Identify which cell holds the provided text, then report its [X, Y] central coordinate. 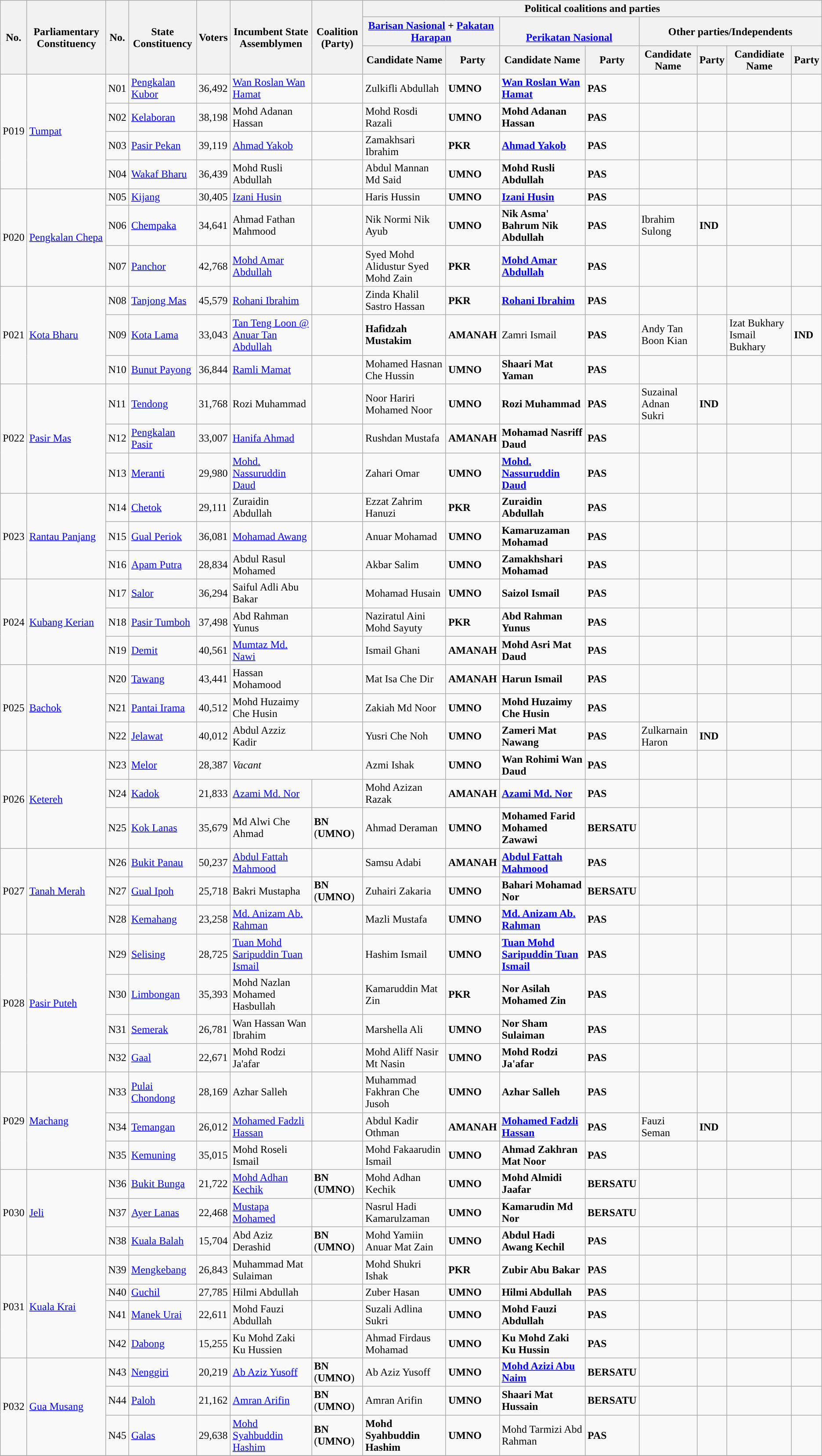
N28 [117, 920]
35,015 [213, 1155]
N07 [117, 266]
Hafidzah Mustakim [404, 335]
Nor Sham Sulaiman [542, 1029]
26,012 [213, 1126]
Kijang [162, 197]
Guchil [162, 1292]
N01 [117, 89]
Mohd Roseli Ismail [271, 1155]
45,579 [213, 301]
Demit [162, 650]
Pengkalan Chepa [66, 237]
Zamri Ismail [542, 335]
Meranti [162, 473]
N43 [117, 1373]
N29 [117, 954]
Saiful Adli Abu Bakar [271, 593]
Pengkalan Pasir [162, 438]
Mohd Aliff Nasir Mt Nasin [404, 1058]
Bachok [66, 707]
Pasir Mas [66, 438]
21,162 [213, 1401]
Muhammad Fakhran Che Jusoh [404, 1092]
N21 [117, 707]
30,405 [213, 197]
Kemuning [162, 1155]
Ezzat Zahrim Hanuzi [404, 508]
P027 [14, 891]
Pasir Puteh [66, 1003]
Akbar Salim [404, 565]
Kadok [162, 793]
N05 [117, 197]
39,119 [213, 146]
35,393 [213, 995]
Bahari Mohamad Nor [542, 891]
Temangan [162, 1126]
Zamakhshari Mohamad [542, 565]
Shaari Mat Hussain [542, 1401]
Political coalitions and parties [592, 9]
Pasir Tumboh [162, 622]
43,441 [213, 679]
N24 [117, 793]
N32 [117, 1058]
N10 [117, 369]
Mumtaz Md. Nawi [271, 650]
Azmi Ishak [404, 764]
Ahmad Firdaus Mohamad [404, 1344]
Pulai Chondong [162, 1092]
Izat Bukhary Ismail Bukhary [759, 335]
Rantau Panjang [66, 536]
Zubir Abu Bakar [542, 1270]
20,219 [213, 1373]
Ketereh [66, 799]
Md Alwi Che Ahmad [271, 828]
Nenggiri [162, 1373]
N27 [117, 891]
22,468 [213, 1213]
N31 [117, 1029]
Pasir Pekan [162, 146]
Tawang [162, 679]
Perikatan Nasional [569, 32]
Abdul Rasul Mohamed [271, 565]
40,012 [213, 736]
N22 [117, 736]
Abdul Azziz Kadir [271, 736]
Yusri Che Noh [404, 736]
State Constituency [162, 37]
N17 [117, 593]
Mohd Asri Mat Daud [542, 650]
Kubang Kerian [66, 622]
36,492 [213, 89]
15,704 [213, 1241]
Other parties/Independents [730, 32]
Gual Ipoh [162, 891]
N14 [117, 508]
Kota Lama [162, 335]
Suzali Adlina Sukri [404, 1315]
Naziratul Aini Mohd Sayuty [404, 622]
Kuala Krai [66, 1307]
34,641 [213, 225]
15,255 [213, 1344]
Marshella Ali [404, 1029]
Wakaf Bharu [162, 174]
22,611 [213, 1315]
Mohd Shukri Ishak [404, 1270]
Saizol Ismail [542, 593]
Kota Bharu [66, 335]
Abdul Hadi Awang Kechil [542, 1241]
36,439 [213, 174]
21,833 [213, 793]
N44 [117, 1401]
31,768 [213, 404]
N03 [117, 146]
38,198 [213, 117]
22,671 [213, 1058]
Zinda Khalil Sastro Hassan [404, 301]
P022 [14, 438]
Incumbent State Assemblymen [271, 37]
Ramli Mamat [271, 369]
Mazli Mustafa [404, 920]
Zamakhsari Ibrahim [404, 146]
28,169 [213, 1092]
Zakiah Md Noor [404, 707]
Bukit Bunga [162, 1184]
Harun Ismail [542, 679]
Panchor [162, 266]
Rushdan Mustafa [404, 438]
N04 [117, 174]
Ismail Ghani [404, 650]
N13 [117, 473]
N23 [117, 764]
Kemahang [162, 920]
Mohamad Husain [404, 593]
Pantai Irama [162, 707]
N18 [117, 622]
Nik Normi Nik Ayub [404, 225]
N38 [117, 1241]
Pengkalan Kubor [162, 89]
Zulkifli Abdullah [404, 89]
N39 [117, 1270]
Mohd Fakaarudin Ismail [404, 1155]
Fauzi Seman [668, 1126]
Andy Tan Boon Kian [668, 335]
P019 [14, 131]
37,498 [213, 622]
N41 [117, 1315]
26,781 [213, 1029]
28,387 [213, 764]
Mohamad Nasriff Daud [542, 438]
Abd Aziz Derashid [271, 1241]
50,237 [213, 862]
Abdul Kadir Othman [404, 1126]
Mustapa Mohamed [271, 1213]
N09 [117, 335]
Zulkarnain Haron [668, 736]
Tan Teng Loon @ Anuar Tan Abdullah [271, 335]
N35 [117, 1155]
Zuber Hasan [404, 1292]
Ahmad Deraman [404, 828]
N08 [117, 301]
Selising [162, 954]
Chetok [162, 508]
Mohamed Hasnan Che Hussin [404, 369]
Kamaruzaman Mohamad [542, 536]
Mohamed Farid Mohamed Zawawi [542, 828]
N40 [117, 1292]
Wan Rohimi Wan Daud [542, 764]
P020 [14, 237]
Ahmad Zakhran Mat Noor [542, 1155]
Zahari Omar [404, 473]
25,718 [213, 891]
Mohamad Awang [271, 536]
35,679 [213, 828]
N36 [117, 1184]
Anuar Mohamad [404, 536]
28,725 [213, 954]
Nor Asilah Mohamed Zin [542, 995]
P030 [14, 1213]
N45 [117, 1435]
P024 [14, 622]
N15 [117, 536]
Melor [162, 764]
Mengkebang [162, 1270]
Mohd Tarmizi Abd Rahman [542, 1435]
28,834 [213, 565]
N33 [117, 1092]
Galas [162, 1435]
Voters [213, 37]
N30 [117, 995]
Syed Mohd Alidustur Syed Mohd Zain [404, 266]
Mohd Rosdi Razali [404, 117]
Muhammad Mat Sulaiman [271, 1270]
N02 [117, 117]
P021 [14, 335]
40,512 [213, 707]
Mohd Nazlan Mohamed Hasbullah [271, 995]
Mat Isa Che Dir [404, 679]
N12 [117, 438]
Hashim Ismail [404, 954]
Limbongan [162, 995]
Bukit Panau [162, 862]
N20 [117, 679]
42,768 [213, 266]
P031 [14, 1307]
Bakri Mustapha [271, 891]
P032 [14, 1407]
P025 [14, 707]
Zameri Mat Nawang [542, 736]
Tanjong Mas [162, 301]
29,111 [213, 508]
Shaari Mat Yaman [542, 369]
Tendong [162, 404]
Wan Hassan Wan Ibrahim [271, 1029]
Paloh [162, 1401]
Noor Hariri Mohamed Noor [404, 404]
21,722 [213, 1184]
Coalition (Party) [337, 37]
Kok Lanas [162, 828]
Parliamentary Constituency [66, 37]
Tumpat [66, 131]
N37 [117, 1213]
P028 [14, 1003]
Bunut Payong [162, 369]
23,258 [213, 920]
Ku Mohd Zaki Ku Hussin [542, 1344]
N34 [117, 1126]
Barisan Nasional + Pakatan Harapan [431, 32]
27,785 [213, 1292]
Zuhairi Zakaria [404, 891]
P029 [14, 1121]
Gaal [162, 1058]
Gua Musang [66, 1407]
Samsu Adabi [404, 862]
Suzainal Adnan Sukri [668, 404]
Manek Urai [162, 1315]
33,043 [213, 335]
N11 [117, 404]
36,844 [213, 369]
Mohd Almidi Jaafar [542, 1184]
N42 [117, 1344]
Nasrul Hadi Kamarulzaman [404, 1213]
Hanifa Ahmad [271, 438]
P026 [14, 799]
29,980 [213, 473]
Mohd Yamiin Anuar Mat Zain [404, 1241]
Haris Hussin [404, 197]
36,294 [213, 593]
26,843 [213, 1270]
Kamarudin Md Nor [542, 1213]
Semerak [162, 1029]
Apam Putra [162, 565]
Kamaruddin Mat Zin [404, 995]
Gual Periok [162, 536]
36,081 [213, 536]
29,638 [213, 1435]
N25 [117, 828]
Abdul Mannan Md Said [404, 174]
Kuala Balah [162, 1241]
Ayer Lanas [162, 1213]
Mohd Azizan Razak [404, 793]
Ku Mohd Zaki Ku Hussien [271, 1344]
Jeli [66, 1213]
Nik Asma' Bahrum Nik Abdullah [542, 225]
N19 [117, 650]
Machang [66, 1121]
Chempaka [162, 225]
Mohd Azizi Abu Naim [542, 1373]
Hassan Mohamood [271, 679]
Jelawat [162, 736]
Kelaboran [162, 117]
Dabong [162, 1344]
P023 [14, 536]
40,561 [213, 650]
Ibrahim Sulong [668, 225]
N06 [117, 225]
Candidiate Name [759, 60]
N16 [117, 565]
Tanah Merah [66, 891]
Vacant [296, 764]
Salor [162, 593]
N26 [117, 862]
Ahmad Fathan Mahmood [271, 225]
33,007 [213, 438]
